Search for the cell housing the specified text and yield its (x, y) center coordinate. 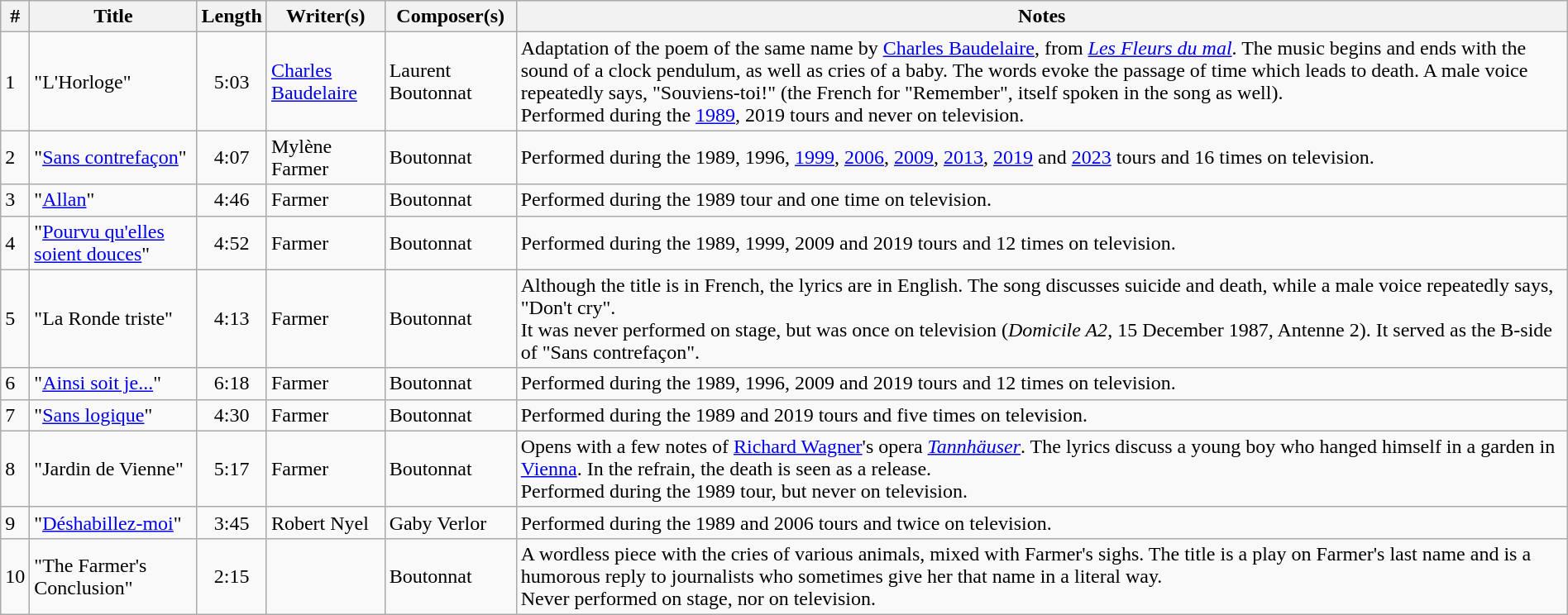
3 (15, 200)
# (15, 17)
4 (15, 243)
"Jardin de Vienne" (113, 469)
Performed during the 1989, 1996, 1999, 2006, 2009, 2013, 2019 and 2023 tours and 16 times on television. (1042, 157)
"Ainsi soit je..." (113, 384)
Charles Baudelaire (326, 81)
4:13 (232, 319)
4:30 (232, 415)
"L'Horloge" (113, 81)
Performed during the 1989 and 2006 tours and twice on television. (1042, 522)
Performed during the 1989, 1996, 2009 and 2019 tours and 12 times on television. (1042, 384)
3:45 (232, 522)
6 (15, 384)
"Sans contrefaçon" (113, 157)
6:18 (232, 384)
4:46 (232, 200)
5:17 (232, 469)
"Sans logique" (113, 415)
7 (15, 415)
8 (15, 469)
Robert Nyel (326, 522)
Laurent Boutonnat (450, 81)
Performed during the 1989 and 2019 tours and five times on television. (1042, 415)
"Déshabillez-moi" (113, 522)
Notes (1042, 17)
"The Farmer's Conclusion" (113, 576)
2 (15, 157)
4:07 (232, 157)
"Allan" (113, 200)
1 (15, 81)
Writer(s) (326, 17)
10 (15, 576)
"La Ronde triste" (113, 319)
4:52 (232, 243)
Gaby Verlor (450, 522)
9 (15, 522)
2:15 (232, 576)
"Pourvu qu'elles soient douces" (113, 243)
Composer(s) (450, 17)
Title (113, 17)
Performed during the 1989, 1999, 2009 and 2019 tours and 12 times on television. (1042, 243)
Mylène Farmer (326, 157)
5 (15, 319)
Performed during the 1989 tour and one time on television. (1042, 200)
5:03 (232, 81)
Length (232, 17)
